Capture the cell that displays the provided text and extract its [X, Y] central coordinate. 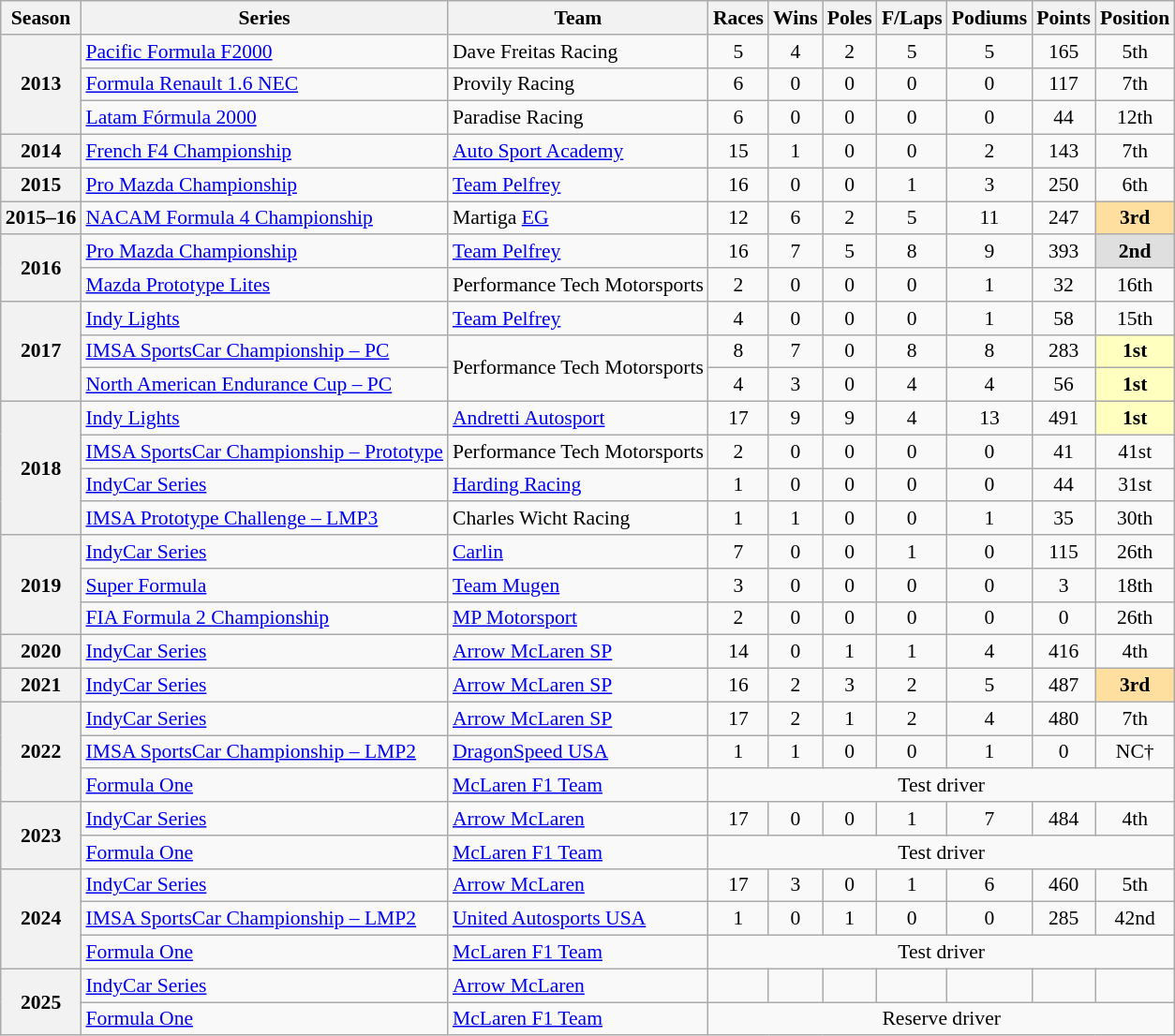
2015 [41, 185]
2023 [41, 836]
IMSA SportsCar Championship – Prototype [264, 451]
285 [1063, 919]
143 [1063, 152]
Martiga EG [578, 218]
Reserve driver [942, 1019]
MP Motorsport [578, 618]
Team [578, 18]
283 [1063, 351]
115 [1063, 552]
2019 [41, 585]
58 [1063, 318]
491 [1063, 419]
Andretti Autosport [578, 419]
IMSA SportsCar Championship – PC [264, 351]
31st [1135, 485]
Carlin [578, 552]
Season [41, 18]
30th [1135, 519]
56 [1063, 385]
18th [1135, 585]
480 [1063, 718]
12 [738, 218]
247 [1063, 218]
35 [1063, 519]
Formula Renault 1.6 NEC [264, 84]
460 [1063, 885]
French F4 Championship [264, 152]
Provily Racing [578, 84]
Mazda Prototype Lites [264, 285]
Races [738, 18]
Points [1063, 18]
NACAM Formula 4 Championship [264, 218]
41st [1135, 451]
13 [989, 419]
165 [1063, 52]
Latam Fórmula 2000 [264, 118]
2018 [41, 468]
2nd [1135, 252]
14 [738, 652]
Dave Freitas Racing [578, 52]
484 [1063, 819]
32 [1063, 285]
16th [1135, 285]
Series [264, 18]
250 [1063, 185]
DragonSpeed USA [578, 752]
393 [1063, 252]
2020 [41, 652]
2013 [41, 84]
416 [1063, 652]
15 [738, 152]
2017 [41, 352]
12th [1135, 118]
Paradise Racing [578, 118]
Auto Sport Academy [578, 152]
F/Laps [913, 18]
Poles [850, 18]
2016 [41, 268]
Harding Racing [578, 485]
Position [1135, 18]
42nd [1135, 919]
117 [1063, 84]
2022 [41, 751]
2025 [41, 1002]
FIA Formula 2 Championship [264, 618]
2021 [41, 686]
Pacific Formula F2000 [264, 52]
Wins [796, 18]
Charles Wicht Racing [578, 519]
Podiums [989, 18]
2014 [41, 152]
41 [1063, 451]
IMSA Prototype Challenge – LMP3 [264, 519]
Team Mugen [578, 585]
NC† [1135, 752]
North American Endurance Cup – PC [264, 385]
11 [989, 218]
6th [1135, 185]
Super Formula [264, 585]
2024 [41, 918]
15th [1135, 318]
2015–16 [41, 218]
487 [1063, 686]
United Autosports USA [578, 919]
